Search for the cell housing the specified text and yield its [X, Y] center coordinate. 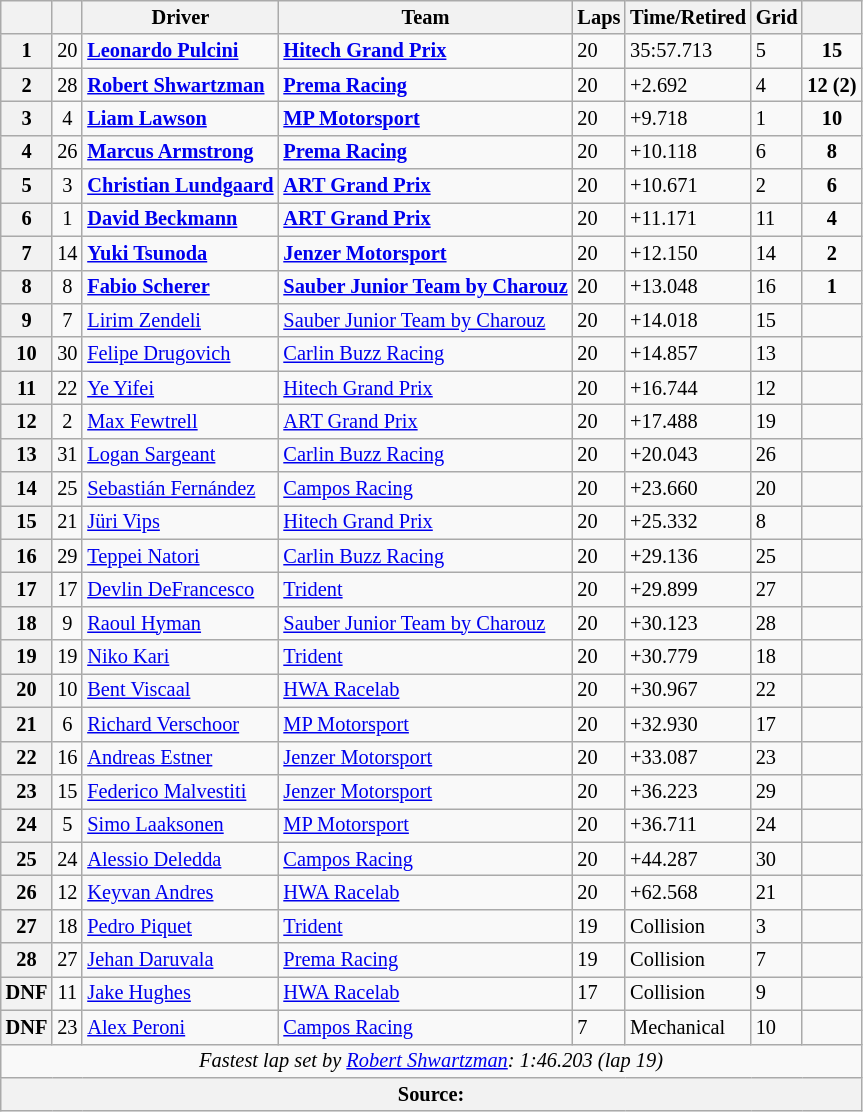
+25.332 [688, 522]
Robert Shwartzman [180, 85]
+30.123 [688, 623]
Yuki Tsunoda [180, 253]
Bent Viscaal [180, 690]
+13.048 [688, 287]
Jake Hughes [180, 993]
Team [425, 17]
+20.043 [688, 455]
Raoul Hyman [180, 623]
Leonardo Pulcini [180, 51]
Richard Verschoor [180, 724]
31 [67, 455]
Jüri Vips [180, 522]
Marcus Armstrong [180, 152]
Teppei Natori [180, 556]
Devlin DeFrancesco [180, 589]
+12.150 [688, 253]
Pedro Piquet [180, 926]
Source: [432, 1094]
Max Fewtrell [180, 421]
Alessio Deledda [180, 859]
+30.779 [688, 657]
David Beckmann [180, 219]
Logan Sargeant [180, 455]
+36.711 [688, 825]
+10.118 [688, 152]
+33.087 [688, 758]
Alex Peroni [180, 1027]
+30.967 [688, 690]
+29.136 [688, 556]
+17.488 [688, 421]
Andreas Estner [180, 758]
+23.660 [688, 489]
12 (2) [832, 85]
Mechanical [688, 1027]
+10.671 [688, 186]
+14.018 [688, 320]
35:57.713 [688, 51]
+32.930 [688, 724]
Niko Kari [180, 657]
+9.718 [688, 118]
+11.171 [688, 219]
Christian Lundgaard [180, 186]
Lirim Zendeli [180, 320]
Driver [180, 17]
Ye Yifei [180, 388]
+62.568 [688, 892]
Fabio Scherer [180, 287]
Simo Laaksonen [180, 825]
+36.223 [688, 791]
Keyvan Andres [180, 892]
+44.287 [688, 859]
Liam Lawson [180, 118]
+14.857 [688, 354]
+16.744 [688, 388]
Fastest lap set by Robert Shwartzman: 1:46.203 (lap 19) [432, 1061]
Grid [777, 17]
Federico Malvestiti [180, 791]
+29.899 [688, 589]
+2.692 [688, 85]
Laps [600, 17]
Jehan Daruvala [180, 960]
Sebastián Fernández [180, 489]
Felipe Drugovich [180, 354]
Time/Retired [688, 17]
